From the cell containing the given text, extract its center point as [X, Y] coordinate. 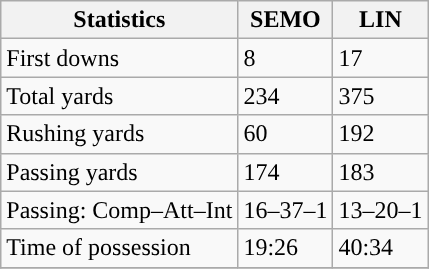
60 [286, 134]
13–20–1 [380, 210]
Statistics [120, 20]
Time of possession [120, 248]
First downs [120, 58]
192 [380, 134]
Passing yards [120, 172]
Passing: Comp–Att–Int [120, 210]
375 [380, 96]
19:26 [286, 248]
17 [380, 58]
40:34 [380, 248]
174 [286, 172]
SEMO [286, 20]
Total yards [120, 96]
Rushing yards [120, 134]
234 [286, 96]
8 [286, 58]
183 [380, 172]
16–37–1 [286, 210]
LIN [380, 20]
